Search for the cell housing the specified text and yield its (x, y) center coordinate. 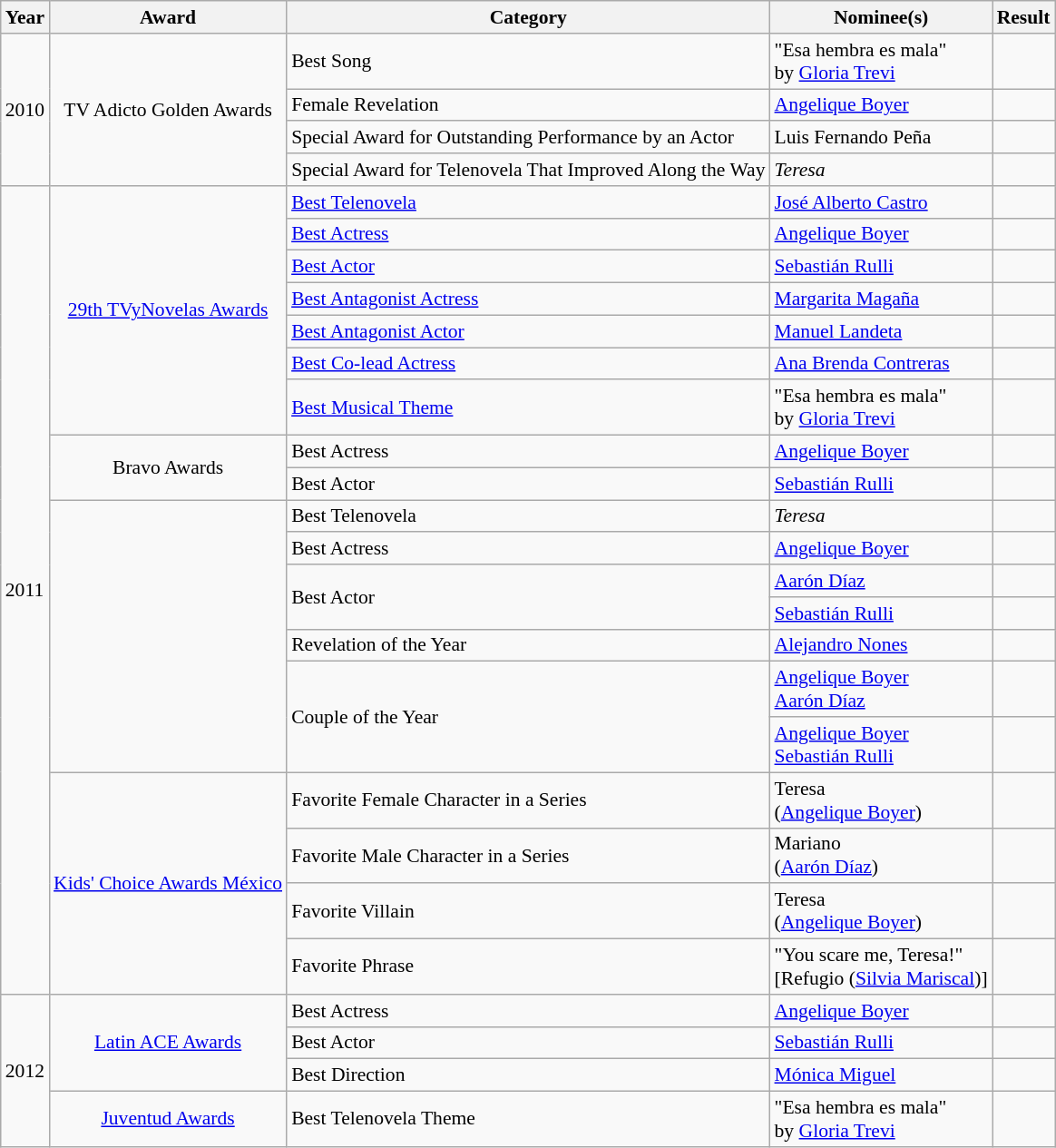
Best Telenovela Theme (528, 1120)
Favorite Villain (528, 911)
Favorite Female Character in a Series (528, 800)
Ana Brenda Contreras (882, 364)
Luis Fernando Peña (882, 138)
Best Direction (528, 1075)
Special Award for Outstanding Performance by an Actor (528, 138)
Kids' Choice Awards México (168, 883)
2012 (25, 1071)
Favorite Phrase (528, 967)
Mónica Miguel (882, 1075)
Best Co-lead Actress (528, 364)
Award (168, 17)
Best Antagonist Actress (528, 299)
Best Musical Theme (528, 408)
José Alberto Castro (882, 202)
Result (1023, 17)
Best Song (528, 62)
Manuel Landeta (882, 331)
Revelation of the Year (528, 645)
2011 (25, 590)
Mariano (Aarón Díaz) (882, 855)
Category (528, 17)
Special Award for Telenovela That Improved Along the Way (528, 170)
Favorite Male Character in a Series (528, 855)
Angelique Boyer Aarón Díaz (882, 690)
Bravo Awards (168, 468)
Juventud Awards (168, 1120)
2010 (25, 110)
Nominee(s) (882, 17)
Best Antagonist Actor (528, 331)
Margarita Magaña (882, 299)
"You scare me, Teresa!" [Refugio (Silvia Mariscal)] (882, 967)
29th TVyNovelas Awards (168, 310)
Couple of the Year (528, 717)
Latin ACE Awards (168, 1044)
Year (25, 17)
Aarón Díaz (882, 581)
TV Adicto Golden Awards (168, 110)
Angelique Boyer Sebastián Rulli (882, 744)
Female Revelation (528, 105)
Alejandro Nones (882, 645)
